Pinpoint the cell where the given text exists, returning its [x, y] midpoint coordinate. 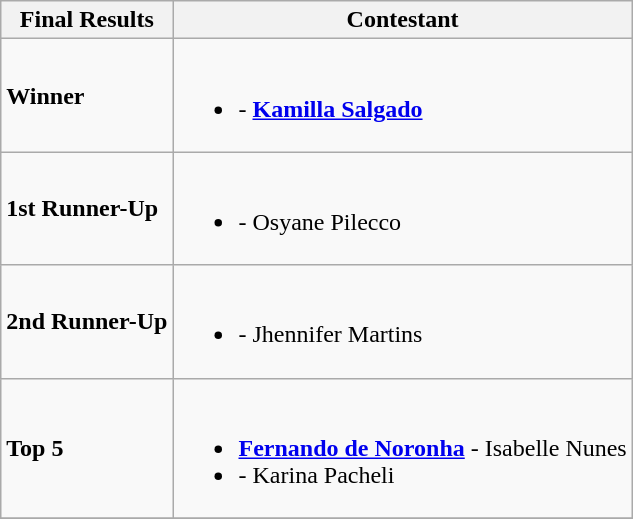
- Kamilla Salgado [402, 96]
Final Results [87, 20]
Contestant [402, 20]
Winner [87, 96]
2nd Runner-Up [87, 322]
- Osyane Pilecco [402, 208]
Fernando de Noronha - Isabelle Nunes - Karina Pacheli [402, 448]
Top 5 [87, 448]
1st Runner-Up [87, 208]
- Jhennifer Martins [402, 322]
